Pinpoint the cell where the given text exists, returning its (X, Y) midpoint coordinate. 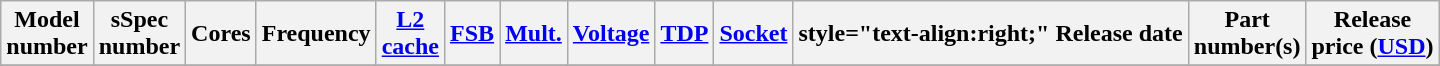
Mult. (534, 34)
Voltage (611, 34)
FSB (472, 34)
style="text-align:right;" Release date (990, 34)
L2cache (410, 34)
Frequency (316, 34)
Modelnumber (47, 34)
Partnumber(s) (1247, 34)
Cores (222, 34)
Releaseprice (USD) (1372, 34)
TDP (684, 34)
Socket (754, 34)
sSpecnumber (139, 34)
